Provide the [X, Y] coordinate of the cell's center where the given text is located.  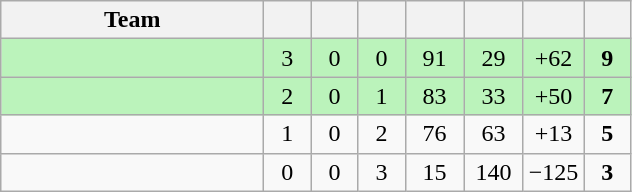
76 [434, 134]
7 [608, 96]
9 [608, 58]
29 [494, 58]
140 [494, 172]
+62 [554, 58]
63 [494, 134]
Team [132, 20]
33 [494, 96]
83 [434, 96]
91 [434, 58]
15 [434, 172]
5 [608, 134]
−125 [554, 172]
+50 [554, 96]
+13 [554, 134]
